Identify which cell holds the provided text, then report its [x, y] central coordinate. 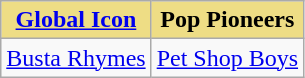
Global Icon [76, 20]
Pet Shop Boys [227, 58]
Busta Rhymes [76, 58]
Pop Pioneers [227, 20]
